Return (X, Y) of the center of cell containing provided text 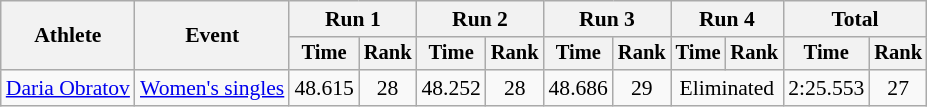
Athlete (68, 36)
48.686 (578, 88)
Event (212, 36)
Daria Obratov (68, 88)
Run 2 (480, 19)
Women's singles (212, 88)
29 (642, 88)
Run 1 (352, 19)
2:25.553 (826, 88)
27 (898, 88)
48.252 (450, 88)
Total (855, 19)
Run 3 (606, 19)
48.615 (324, 88)
Run 4 (727, 19)
Eliminated (727, 88)
